Detect which cell encompasses the target text, then output its [x, y] center coordinate. 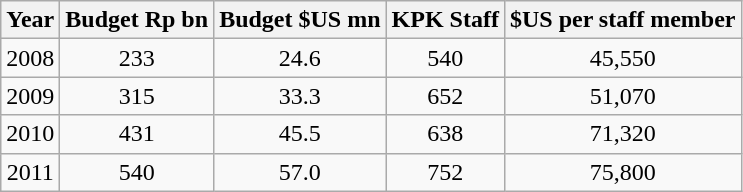
Budget Rp bn [137, 20]
2008 [30, 58]
45,550 [622, 58]
KPK Staff [445, 20]
638 [445, 134]
652 [445, 96]
51,070 [622, 96]
71,320 [622, 134]
2009 [30, 96]
Year [30, 20]
75,800 [622, 172]
33.3 [300, 96]
2010 [30, 134]
315 [137, 96]
45.5 [300, 134]
Budget $US mn [300, 20]
57.0 [300, 172]
431 [137, 134]
$US per staff member [622, 20]
233 [137, 58]
2011 [30, 172]
24.6 [300, 58]
752 [445, 172]
